Capture the cell that displays the provided text and extract its (X, Y) central coordinate. 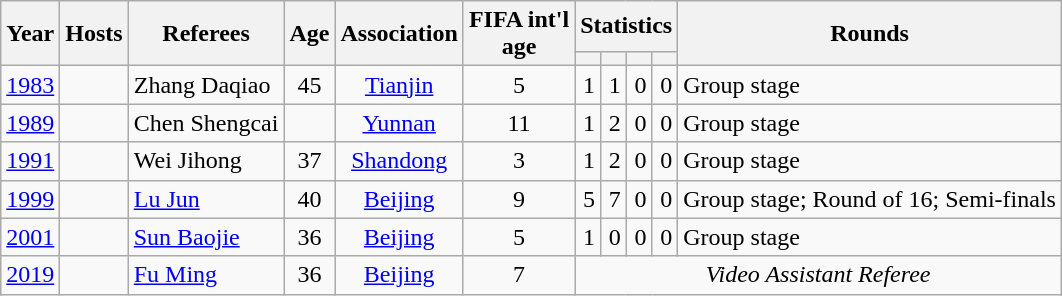
Group stage; Round of 16; Semi-finals (870, 199)
Shandong (399, 161)
45 (310, 85)
Zhang Daqiao (206, 85)
Age (310, 34)
1999 (30, 199)
1983 (30, 85)
1991 (30, 161)
Yunnan (399, 123)
Rounds (870, 34)
Lu Jun (206, 199)
9 (518, 199)
Year (30, 34)
Sun Baojie (206, 237)
3 (518, 161)
Wei Jihong (206, 161)
40 (310, 199)
Fu Ming (206, 275)
Referees (206, 34)
11 (518, 123)
FIFA int'lage (518, 34)
37 (310, 161)
Hosts (94, 34)
2001 (30, 237)
1989 (30, 123)
Statistics (626, 26)
Video Assistant Referee (818, 275)
2019 (30, 275)
Tianjin (399, 85)
Association (399, 34)
Chen Shengcai (206, 123)
